Provide the [x, y] coordinate of the cell's center where the given text is located.  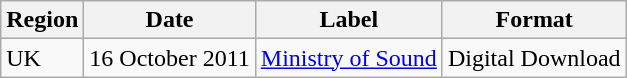
Format [534, 20]
Digital Download [534, 58]
Ministry of Sound [348, 58]
Label [348, 20]
16 October 2011 [170, 58]
UK [42, 58]
Region [42, 20]
Date [170, 20]
